Find where the given text appears and provide that cell's center as (x, y) coordinate. 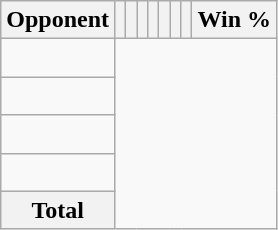
Opponent (58, 20)
Total (58, 210)
Win % (234, 20)
